Locate the cell with the specified text and output its (X, Y) center coordinate. 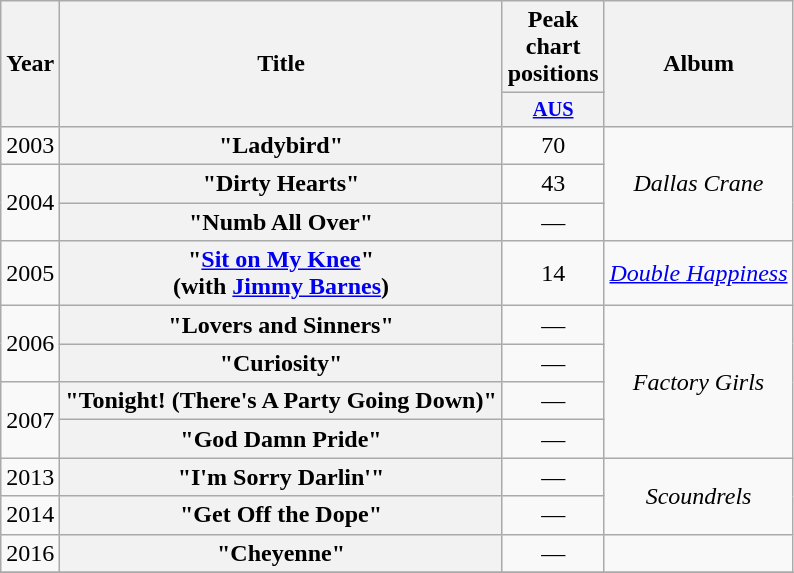
AUS (553, 110)
2006 (30, 344)
"Dirty Hearts" (281, 184)
2014 (30, 515)
"Cheyenne" (281, 553)
"Numb All Over" (281, 222)
Factory Girls (698, 382)
Peak chart positions (553, 47)
"Get Off the Dope" (281, 515)
2016 (30, 553)
2005 (30, 274)
Scoundrels (698, 496)
"Curiosity" (281, 363)
"I'm Sorry Darlin'" (281, 477)
"Lovers and Sinners" (281, 325)
Double Happiness (698, 274)
43 (553, 184)
14 (553, 274)
70 (553, 145)
"Tonight! (There's A Party Going Down)" (281, 401)
"Ladybird" (281, 145)
Dallas Crane (698, 183)
"Sit on My Knee" (with Jimmy Barnes) (281, 274)
2013 (30, 477)
Title (281, 64)
Year (30, 64)
2007 (30, 420)
2003 (30, 145)
2004 (30, 203)
"God Damn Pride" (281, 439)
Album (698, 64)
